Scan for the cell matching the given text and deliver its (X, Y) coordinate at center. 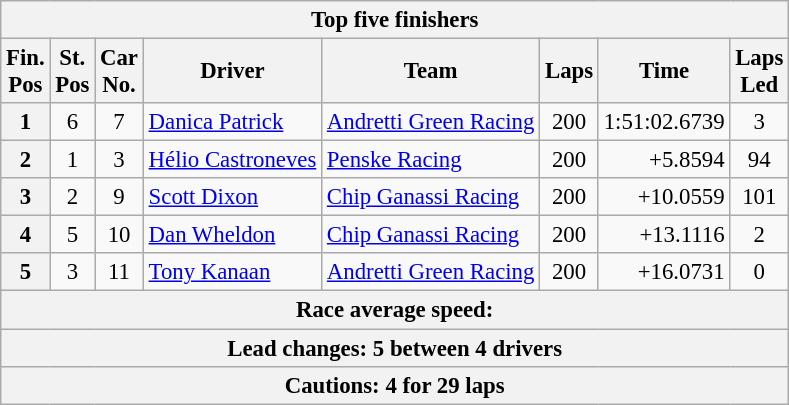
St.Pos (72, 72)
101 (760, 197)
Race average speed: (395, 310)
0 (760, 273)
Tony Kanaan (232, 273)
+16.0731 (664, 273)
Dan Wheldon (232, 235)
10 (120, 235)
Lead changes: 5 between 4 drivers (395, 348)
Team (431, 72)
CarNo. (120, 72)
Danica Patrick (232, 122)
Time (664, 72)
+13.1116 (664, 235)
Cautions: 4 for 29 laps (395, 385)
6 (72, 122)
+5.8594 (664, 160)
4 (26, 235)
1:51:02.6739 (664, 122)
94 (760, 160)
9 (120, 197)
+10.0559 (664, 197)
7 (120, 122)
Fin.Pos (26, 72)
Scott Dixon (232, 197)
Laps (570, 72)
Driver (232, 72)
Hélio Castroneves (232, 160)
11 (120, 273)
Top five finishers (395, 20)
Penske Racing (431, 160)
LapsLed (760, 72)
